Pinpoint the cell where the given text exists, returning its (X, Y) midpoint coordinate. 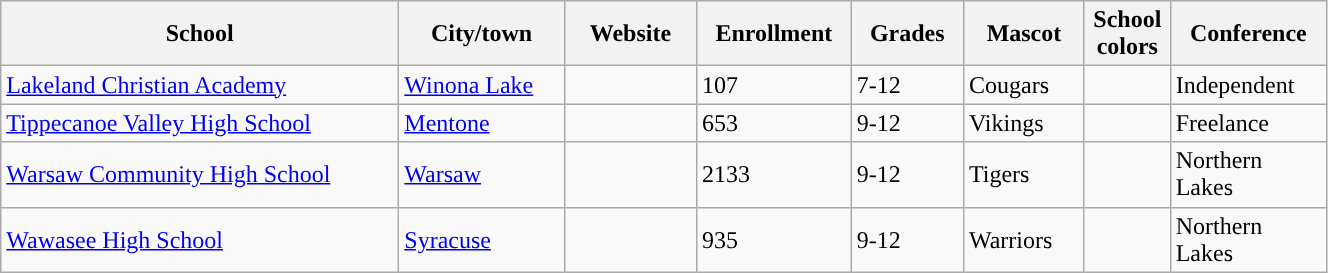
Warsaw Community High School (200, 174)
2133 (774, 174)
653 (774, 123)
Mentone (482, 123)
Freelance (1248, 123)
Grades (907, 34)
Mascot (1024, 34)
Enrollment (774, 34)
935 (774, 240)
Warriors (1024, 240)
Lakeland Christian Academy (200, 85)
Cougars (1024, 85)
107 (774, 85)
Tigers (1024, 174)
Conference (1248, 34)
Wawasee High School (200, 240)
Warsaw (482, 174)
7-12 (907, 85)
Independent (1248, 85)
Syracuse (482, 240)
Winona Lake (482, 85)
School colors (1127, 34)
Tippecanoe Valley High School (200, 123)
Website (630, 34)
City/town (482, 34)
Vikings (1024, 123)
School (200, 34)
